From the cell containing the given text, extract its center point as [x, y] coordinate. 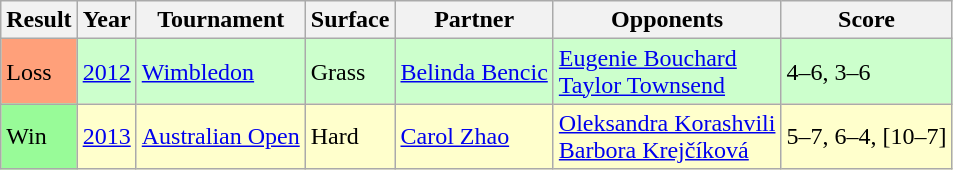
2013 [106, 136]
Surface [350, 20]
Partner [474, 20]
Belinda Bencic [474, 72]
Tournament [220, 20]
Result [39, 20]
Carol Zhao [474, 136]
Eugenie Bouchard Taylor Townsend [667, 72]
Loss [39, 72]
Grass [350, 72]
Australian Open [220, 136]
Oleksandra Korashvili Barbora Krejčíková [667, 136]
Year [106, 20]
Wimbledon [220, 72]
5–7, 6–4, [10–7] [866, 136]
Score [866, 20]
2012 [106, 72]
Win [39, 136]
Opponents [667, 20]
Hard [350, 136]
4–6, 3–6 [866, 72]
